Pinpoint the cell where the given text exists, returning its (X, Y) midpoint coordinate. 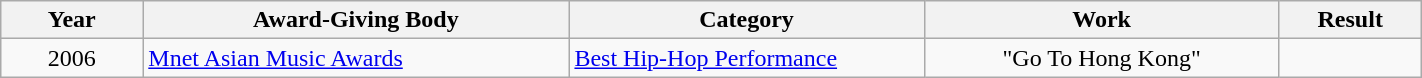
Work (1102, 20)
Year (72, 20)
Best Hip-Hop Performance (746, 58)
Result (1350, 20)
"Go To Hong Kong" (1102, 58)
Category (746, 20)
Award-Giving Body (356, 20)
Mnet Asian Music Awards (356, 58)
2006 (72, 58)
